Pinpoint the cell where the given text exists, returning its [x, y] midpoint coordinate. 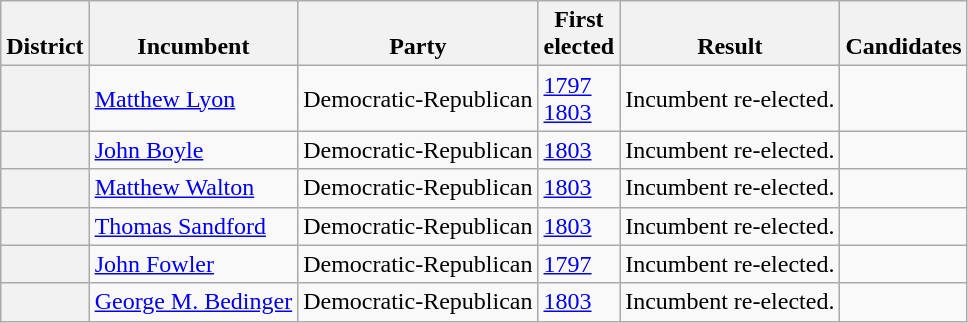
Firstelected [579, 34]
Thomas Sandford [194, 226]
Result [730, 34]
Candidates [904, 34]
Matthew Walton [194, 188]
Matthew Lyon [194, 98]
John Boyle [194, 150]
District [45, 34]
John Fowler [194, 264]
Party [418, 34]
George M. Bedinger [194, 302]
1797 [579, 264]
Incumbent [194, 34]
1797 1803 [579, 98]
